Extract the (x, y) coordinate from the center of the cell holding the provided text.  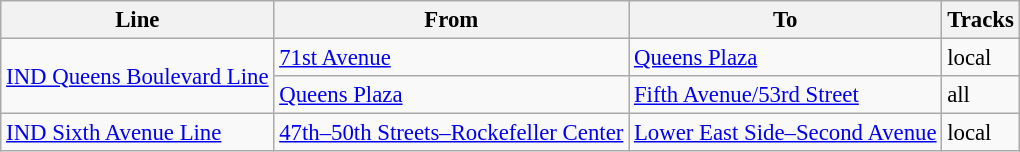
Line (138, 20)
Lower East Side–Second Avenue (786, 133)
47th–50th Streets–Rockefeller Center (452, 133)
IND Queens Boulevard Line (138, 76)
all (980, 95)
Fifth Avenue/53rd Street (786, 95)
From (452, 20)
IND Sixth Avenue Line (138, 133)
Tracks (980, 20)
71st Avenue (452, 58)
To (786, 20)
